Locate the cell with the specified text and output its [x, y] center coordinate. 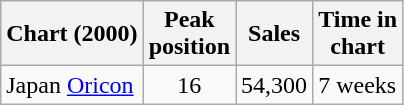
16 [189, 85]
54,300 [274, 85]
Time inchart [358, 34]
Chart (2000) [72, 34]
Japan Oricon [72, 85]
7 weeks [358, 85]
Sales [274, 34]
Peakposition [189, 34]
